Output the [x, y] coordinate of the center of the cell containing the given text.  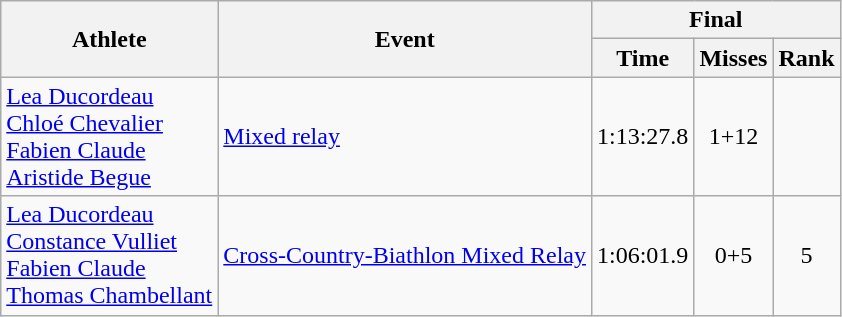
Lea DucordeauChloé ChevalierFabien ClaudeAristide Begue [110, 136]
1:06:01.9 [642, 256]
Athlete [110, 39]
1:13:27.8 [642, 136]
0+5 [734, 256]
Rank [806, 58]
Time [642, 58]
1+12 [734, 136]
Final [716, 20]
Misses [734, 58]
5 [806, 256]
Lea DucordeauConstance VullietFabien ClaudeThomas Chambellant [110, 256]
Event [405, 39]
Mixed relay [405, 136]
Cross-Country-Biathlon Mixed Relay [405, 256]
